Search for the cell housing the specified text and yield its [X, Y] center coordinate. 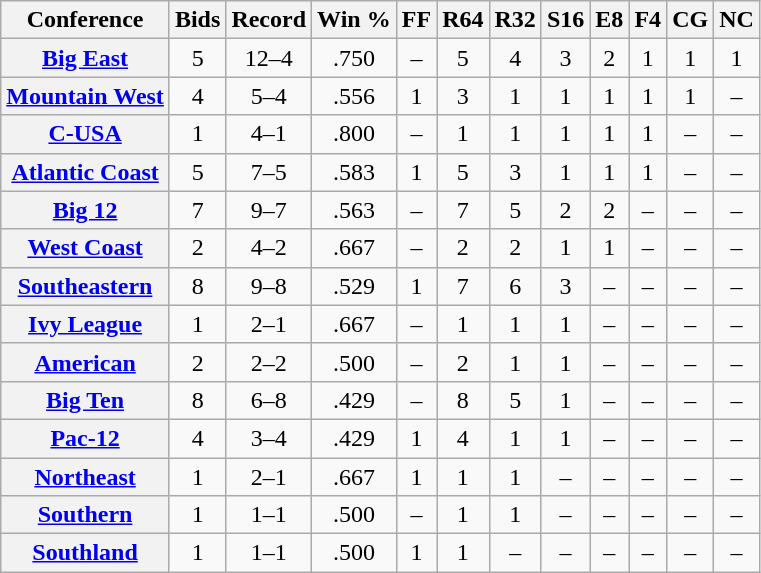
Big 12 [86, 210]
West Coast [86, 248]
9–7 [269, 210]
E8 [610, 20]
12–4 [269, 58]
2–2 [269, 362]
American [86, 362]
F4 [648, 20]
Record [269, 20]
Win % [354, 20]
Southland [86, 553]
R64 [463, 20]
.750 [354, 58]
S16 [565, 20]
.800 [354, 134]
FF [416, 20]
6–8 [269, 400]
9–8 [269, 286]
Atlantic Coast [86, 172]
7–5 [269, 172]
C-USA [86, 134]
Southeastern [86, 286]
Big East [86, 58]
Southern [86, 515]
Big Ten [86, 400]
Ivy League [86, 324]
.529 [354, 286]
Bids [197, 20]
Pac-12 [86, 438]
.583 [354, 172]
CG [690, 20]
4–2 [269, 248]
NC [737, 20]
Mountain West [86, 96]
4–1 [269, 134]
3–4 [269, 438]
5–4 [269, 96]
Northeast [86, 477]
.563 [354, 210]
R32 [515, 20]
Conference [86, 20]
6 [515, 286]
.556 [354, 96]
